Find where the given text appears and provide that cell's center as [X, Y] coordinate. 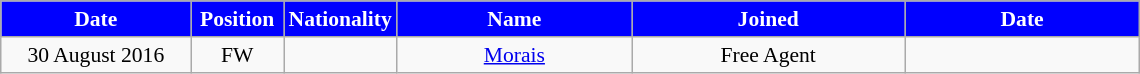
Name [514, 19]
Free Agent [768, 55]
Position [238, 19]
Nationality [340, 19]
30 August 2016 [96, 55]
FW [238, 55]
Morais [514, 55]
Joined [768, 19]
